For the text-containing cell, return its midpoint in [X, Y] coordinate format. 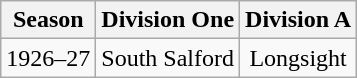
Division One [168, 20]
Longsight [298, 58]
1926–27 [48, 58]
South Salford [168, 58]
Season [48, 20]
Division A [298, 20]
